Detect which cell encompasses the target text, then output its [x, y] center coordinate. 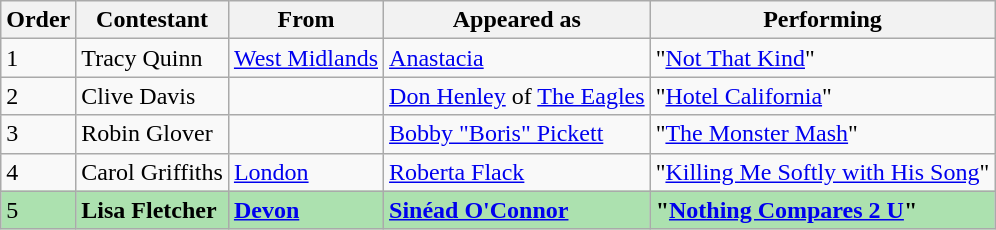
Tracy Quinn [152, 58]
Robin Glover [152, 134]
4 [38, 172]
"Not That Kind" [822, 58]
1 [38, 58]
Performing [822, 20]
Lisa Fletcher [152, 210]
Clive Davis [152, 96]
Devon [306, 210]
2 [38, 96]
Appeared as [518, 20]
London [306, 172]
"Hotel California" [822, 96]
Order [38, 20]
Roberta Flack [518, 172]
From [306, 20]
Contestant [152, 20]
3 [38, 134]
Bobby "Boris" Pickett [518, 134]
"Killing Me Softly with His Song" [822, 172]
Carol Griffiths [152, 172]
"The Monster Mash" [822, 134]
"Nothing Compares 2 U" [822, 210]
West Midlands [306, 58]
Don Henley of The Eagles [518, 96]
Sinéad O'Connor [518, 210]
5 [38, 210]
Anastacia [518, 58]
